Determine the [x, y] coordinate at the center of the cell enclosing the given text.  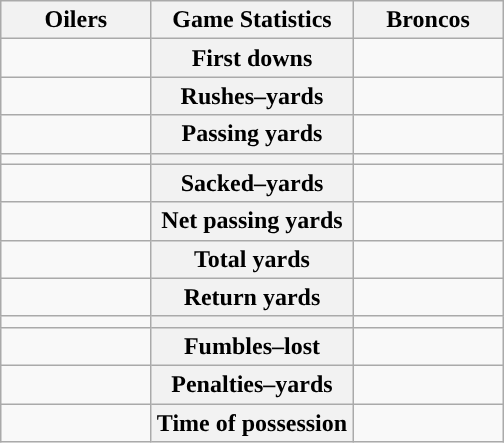
First downs [252, 58]
Return yards [252, 297]
Oilers [76, 20]
Fumbles–lost [252, 346]
Rushes–yards [252, 96]
Total yards [252, 259]
Passing yards [252, 134]
Time of possession [252, 423]
Broncos [428, 20]
Net passing yards [252, 221]
Penalties–yards [252, 384]
Game Statistics [252, 20]
Sacked–yards [252, 183]
